Scan for the cell matching the given text and deliver its [X, Y] coordinate at center. 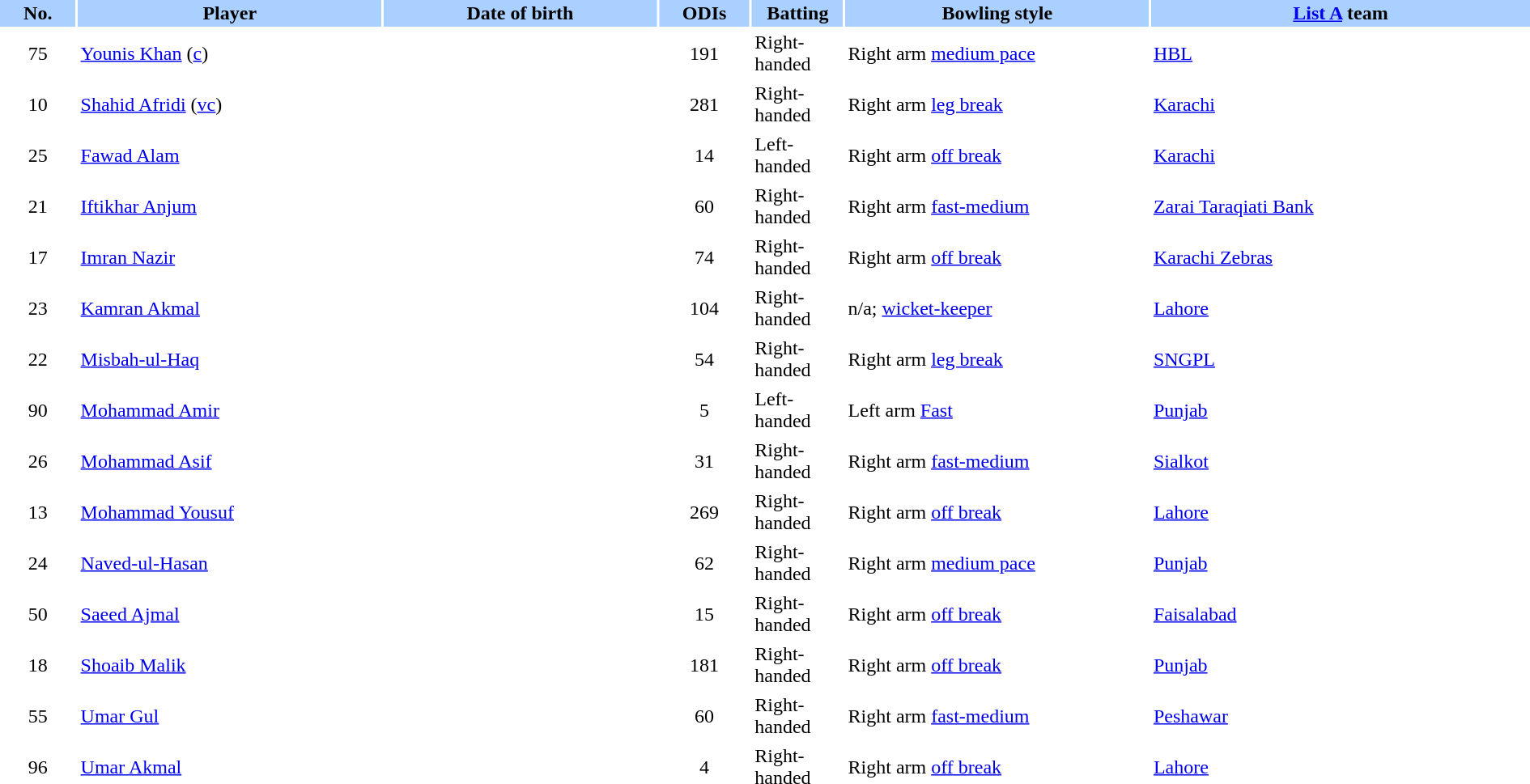
Umar Gul [230, 716]
Mohammad Amir [230, 410]
No. [38, 13]
75 [38, 53]
13 [38, 512]
Bowling style [997, 13]
31 [704, 461]
191 [704, 53]
269 [704, 512]
Date of birth [520, 13]
Kamran Akmal [230, 308]
Saeed Ajmal [230, 614]
Mohammad Yousuf [230, 512]
Naved-ul-Hasan [230, 563]
62 [704, 563]
5 [704, 410]
Misbah-ul-Haq [230, 359]
HBL [1341, 53]
22 [38, 359]
25 [38, 155]
181 [704, 665]
Player [230, 13]
Iftikhar Anjum [230, 206]
Peshawar [1341, 716]
Faisalabad [1341, 614]
Sialkot [1341, 461]
Mohammad Asif [230, 461]
26 [38, 461]
18 [38, 665]
15 [704, 614]
50 [38, 614]
Karachi Zebras [1341, 257]
10 [38, 104]
55 [38, 716]
Zarai Taraqiati Bank [1341, 206]
281 [704, 104]
Left arm Fast [997, 410]
n/a; wicket-keeper [997, 308]
Shoaib Malik [230, 665]
Imran Nazir [230, 257]
24 [38, 563]
Fawad Alam [230, 155]
74 [704, 257]
54 [704, 359]
104 [704, 308]
List A team [1341, 13]
Batting [797, 13]
Shahid Afridi (vc) [230, 104]
14 [704, 155]
90 [38, 410]
21 [38, 206]
23 [38, 308]
SNGPL [1341, 359]
ODIs [704, 13]
17 [38, 257]
Younis Khan (c) [230, 53]
